Pinpoint the cell where the given text exists, returning its [x, y] midpoint coordinate. 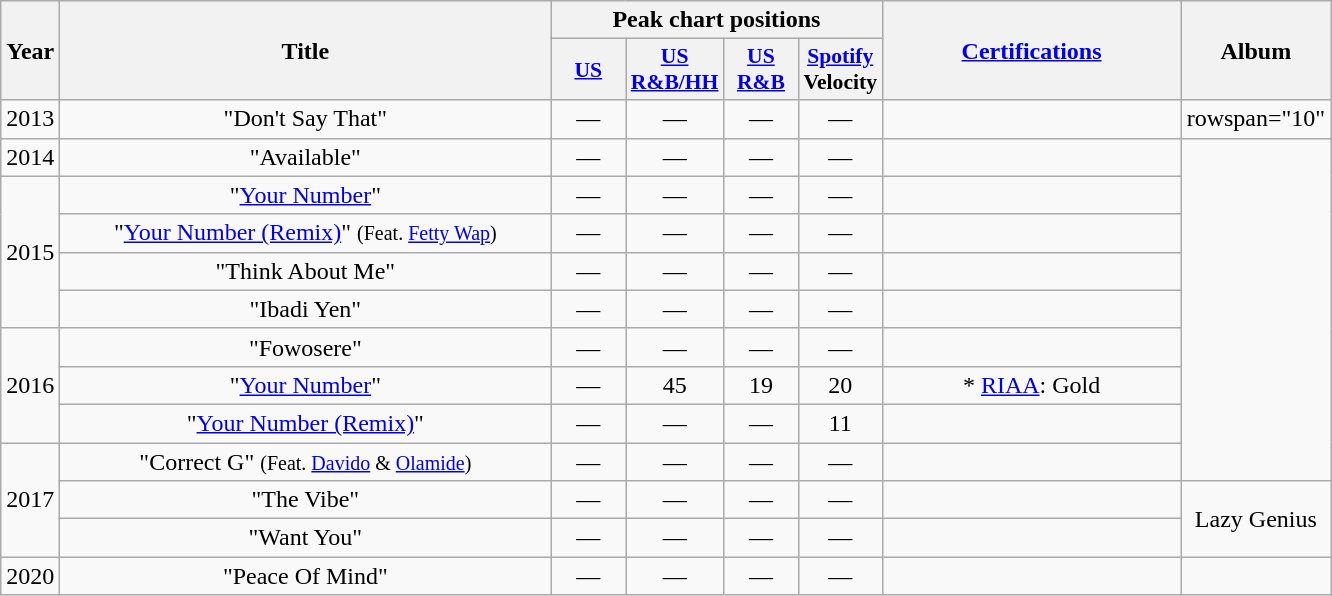
"Want You" [306, 538]
2013 [30, 119]
"Think About Me" [306, 271]
11 [840, 423]
Album [1256, 50]
19 [760, 385]
Year [30, 50]
"Your Number (Remix)" [306, 423]
"The Vibe" [306, 500]
2020 [30, 576]
2016 [30, 385]
"Fowosere" [306, 347]
"Don't Say That" [306, 119]
"Your Number (Remix)" (Feat. Fetty Wap) [306, 233]
2017 [30, 499]
Certifications [1032, 50]
"Ibadi Yen" [306, 309]
20 [840, 385]
45 [675, 385]
US [588, 70]
"Available" [306, 157]
Spotify Velocity [840, 70]
rowspan="10" [1256, 119]
* RIAA: Gold [1032, 385]
2015 [30, 252]
USR&B/HH [675, 70]
Title [306, 50]
"Peace Of Mind" [306, 576]
USR&B [760, 70]
Lazy Genius [1256, 519]
"Correct G" (Feat. Davido & Olamide) [306, 461]
2014 [30, 157]
Peak chart positions [716, 20]
